Locate the cell with the specified text and output its [x, y] center coordinate. 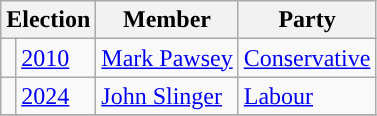
Member [167, 20]
Conservative [307, 58]
Party [307, 20]
Election [48, 20]
John Slinger [167, 96]
Mark Pawsey [167, 58]
2010 [56, 58]
Labour [307, 96]
2024 [56, 96]
